Provide the [X, Y] coordinate of the cell's center where the given text is located.  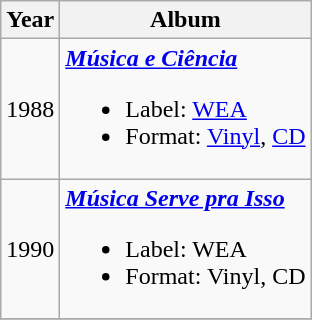
Album [186, 20]
1990 [30, 249]
Year [30, 20]
1988 [30, 109]
Música Serve pra IssoLabel: WEAFormat: Vinyl, CD [186, 249]
Música e CiênciaLabel: WEAFormat: Vinyl, CD [186, 109]
